Return (X, Y) of the center of cell containing provided text 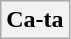
Ca-ta (35, 20)
